Determine the [X, Y] coordinate at the center of the cell enclosing the given text.  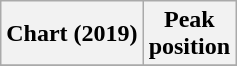
Peakposition [189, 34]
Chart (2019) [72, 34]
